Provide the [x, y] coordinate of the cell's center where the given text is located.  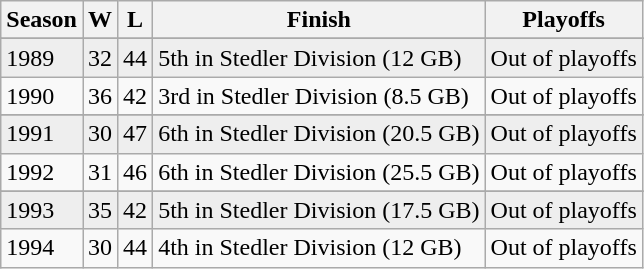
35 [100, 210]
47 [136, 134]
31 [100, 172]
3rd in Stedler Division (8.5 GB) [319, 96]
Finish [319, 20]
1989 [42, 58]
L [136, 20]
6th in Stedler Division (20.5 GB) [319, 134]
1994 [42, 248]
Playoffs [564, 20]
32 [100, 58]
46 [136, 172]
1993 [42, 210]
1992 [42, 172]
1990 [42, 96]
36 [100, 96]
1991 [42, 134]
5th in Stedler Division (12 GB) [319, 58]
Season [42, 20]
4th in Stedler Division (12 GB) [319, 248]
5th in Stedler Division (17.5 GB) [319, 210]
6th in Stedler Division (25.5 GB) [319, 172]
W [100, 20]
